Detect which cell encompasses the target text, then output its [X, Y] center coordinate. 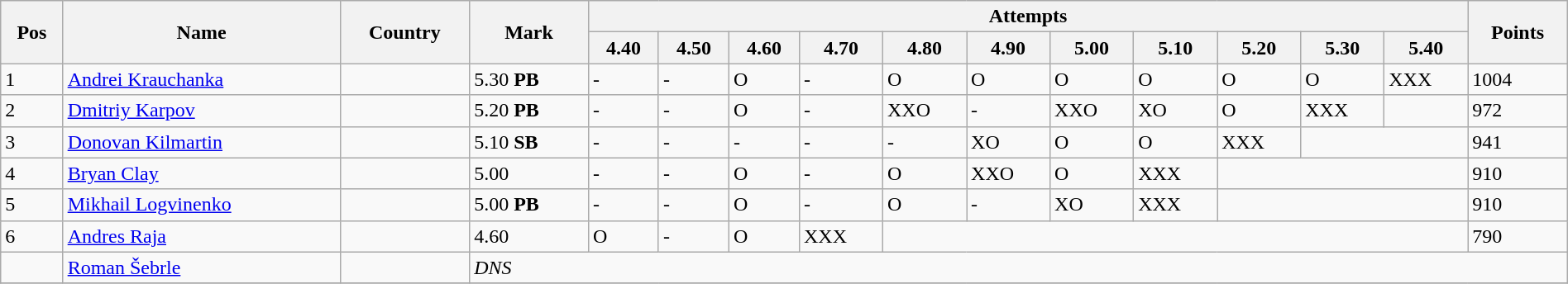
Mikhail Logvinenko [202, 205]
Bryan Clay [202, 173]
Pos [31, 32]
Dmitriy Karpov [202, 111]
941 [1518, 142]
Points [1518, 32]
Attempts [1027, 17]
3 [31, 142]
4.40 [624, 48]
DNS [1019, 267]
Andres Raja [202, 236]
5.40 [1426, 48]
790 [1518, 236]
5.20 [1259, 48]
Andrei Krauchanka [202, 79]
972 [1518, 111]
Name [202, 32]
Country [405, 32]
Mark [529, 32]
5 [31, 205]
2 [31, 111]
4.70 [840, 48]
4 [31, 173]
1004 [1518, 79]
1 [31, 79]
5.00 PB [529, 205]
6 [31, 236]
4.80 [925, 48]
4.90 [1009, 48]
4.50 [693, 48]
5.10 [1176, 48]
Roman Šebrle [202, 267]
5.30 PB [529, 79]
5.30 [1343, 48]
Donovan Kilmartin [202, 142]
5.10 SB [529, 142]
5.20 PB [529, 111]
